Provide the (x, y) coordinate of the cell's center where the given text is located.  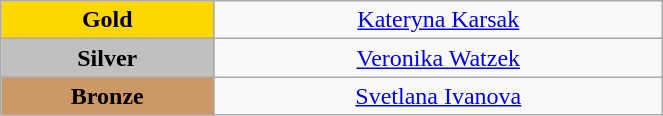
Veronika Watzek (438, 58)
Kateryna Karsak (438, 20)
Silver (108, 58)
Gold (108, 20)
Bronze (108, 96)
Svetlana Ivanova (438, 96)
